Output the [x, y] coordinate of the center of the cell containing the given text.  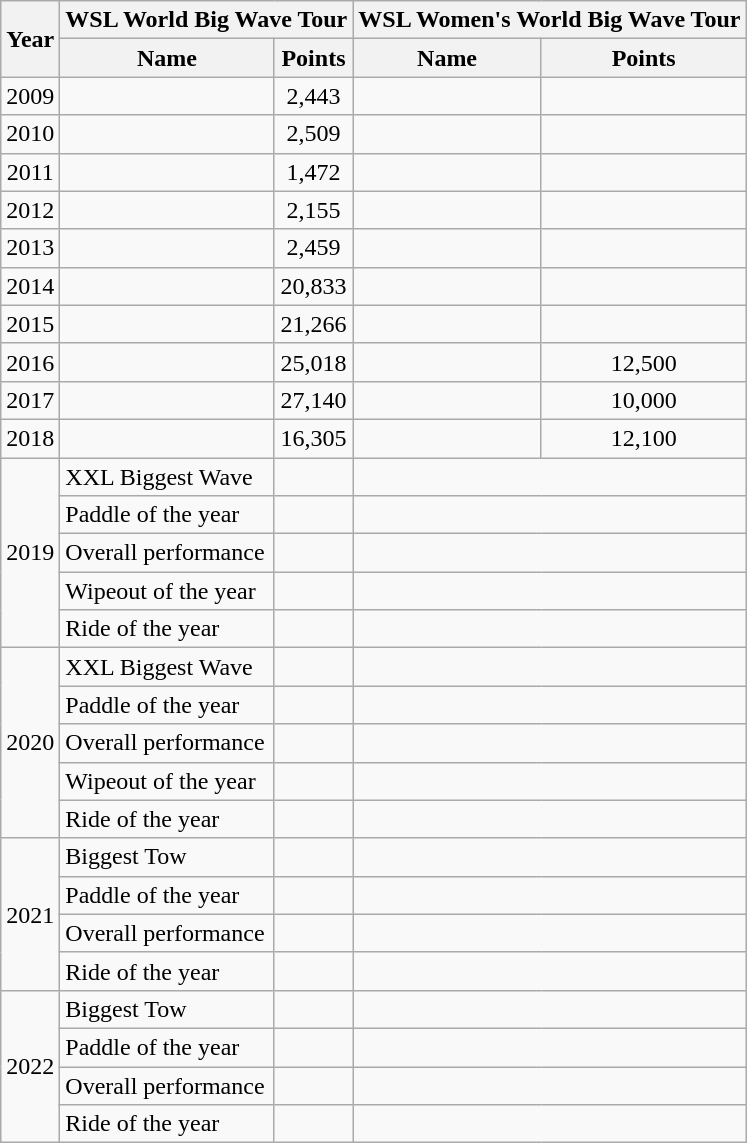
2021 [30, 914]
16,305 [314, 438]
2014 [30, 286]
2,459 [314, 248]
WSL Women's World Big Wave Tour [550, 20]
2,443 [314, 96]
10,000 [644, 400]
2020 [30, 743]
2010 [30, 134]
27,140 [314, 400]
2011 [30, 172]
2017 [30, 400]
WSL World Big Wave Tour [206, 20]
2009 [30, 96]
12,100 [644, 438]
2019 [30, 553]
2,509 [314, 134]
21,266 [314, 324]
1,472 [314, 172]
25,018 [314, 362]
2013 [30, 248]
12,500 [644, 362]
2016 [30, 362]
2012 [30, 210]
2015 [30, 324]
2,155 [314, 210]
Year [30, 39]
2022 [30, 1066]
20,833 [314, 286]
2018 [30, 438]
